Capture the cell that displays the provided text and extract its (X, Y) central coordinate. 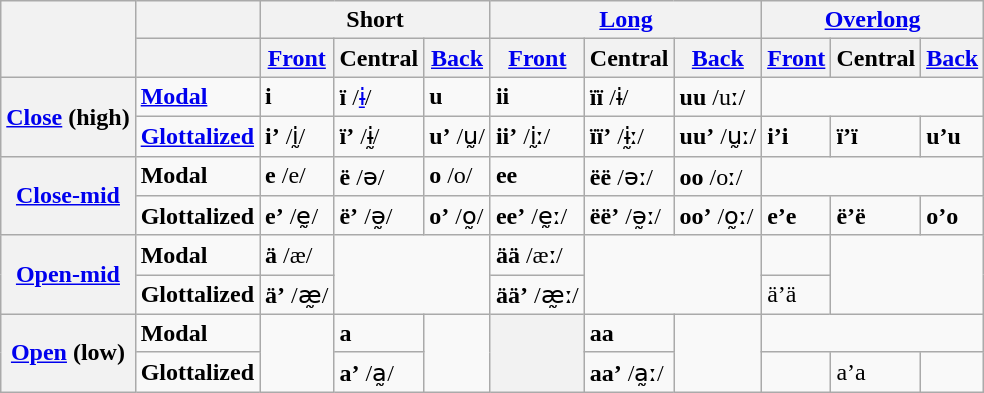
i’i (796, 136)
ë’ /ə̰/ (379, 216)
ï’ /ɨ̰/ (379, 136)
aa (629, 333)
aa’ /a̰ː/ (629, 372)
ë /ə/ (379, 176)
oo /oː/ (718, 176)
ää /æː/ (537, 255)
Overlong (873, 20)
Close-mid (68, 196)
a’a (876, 372)
ee (537, 176)
ï /ɨ/ (379, 97)
ä /æ/ (297, 255)
ïï’ /ɨ̰ː/ (629, 136)
o’o (952, 216)
o /o/ (458, 176)
e’ /ḛ/ (297, 216)
Long (626, 20)
u (458, 97)
Short (376, 20)
ii (537, 97)
o’ /o̰/ (458, 216)
ë’ë (876, 216)
i’ /ḭ/ (297, 136)
uu’ /ṵː/ (718, 136)
Close (high) (68, 116)
ä’ä (796, 295)
e’e (796, 216)
u’ /ṵ/ (458, 136)
ä’ /æ̰/ (297, 295)
ää’ /æ̰ː/ (537, 295)
Open-mid (68, 274)
ee’ /ḛː/ (537, 216)
i (297, 97)
a (379, 333)
e /e/ (297, 176)
u’u (952, 136)
oo’ /o̰ː/ (718, 216)
uu /uː/ (718, 97)
ëë /əː/ (629, 176)
ii’ /ḭː/ (537, 136)
ï’ï (876, 136)
ïï /ɨ/ (629, 97)
a’ /a̰/ (379, 372)
Open (low) (68, 353)
ëë’ /ə̰ː/ (629, 216)
